Search for the cell housing the specified text and yield its [x, y] center coordinate. 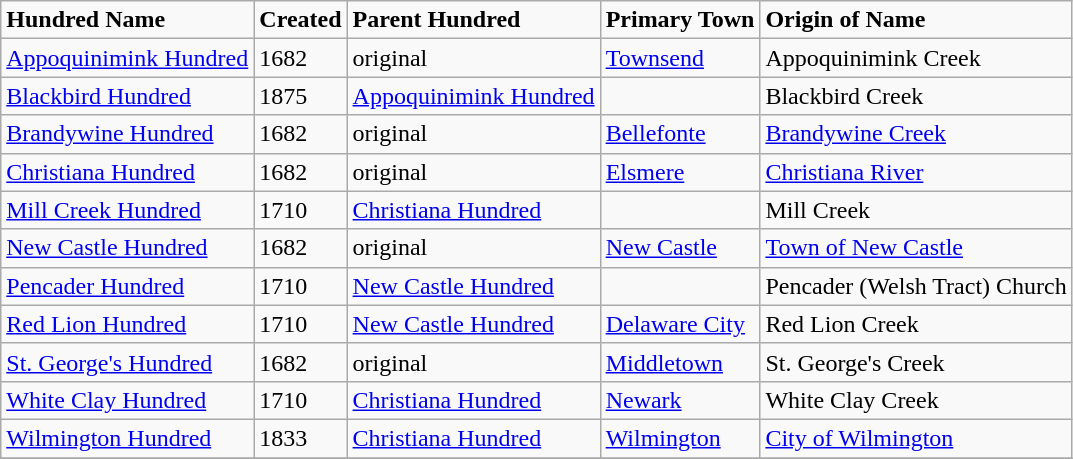
Created [300, 20]
Townsend [680, 58]
Bellefonte [680, 134]
Origin of Name [916, 20]
White Clay Creek [916, 400]
Newark [680, 400]
Wilmington [680, 438]
St. George's Hundred [128, 362]
Pencader (Welsh Tract) Church [916, 286]
Middletown [680, 362]
Red Lion Hundred [128, 324]
Blackbird Hundred [128, 96]
Mill Creek Hundred [128, 210]
Brandywine Creek [916, 134]
New Castle [680, 248]
Elsmere [680, 172]
Appoquinimink Creek [916, 58]
Mill Creek [916, 210]
Hundred Name [128, 20]
City of Wilmington [916, 438]
Primary Town [680, 20]
1833 [300, 438]
Wilmington Hundred [128, 438]
Pencader Hundred [128, 286]
Blackbird Creek [916, 96]
White Clay Hundred [128, 400]
Brandywine Hundred [128, 134]
Red Lion Creek [916, 324]
Town of New Castle [916, 248]
Parent Hundred [474, 20]
St. George's Creek [916, 362]
1875 [300, 96]
Christiana River [916, 172]
Delaware City [680, 324]
